Output the (X, Y) coordinate of the center of the cell containing the given text.  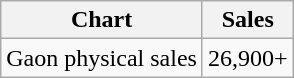
26,900+ (248, 58)
Chart (102, 20)
Sales (248, 20)
Gaon physical sales (102, 58)
